Scan for the cell matching the given text and deliver its [x, y] coordinate at center. 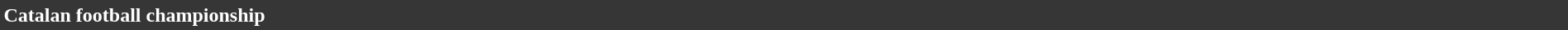
Catalan football championship [784, 15]
